Search for the cell housing the specified text and yield its [x, y] center coordinate. 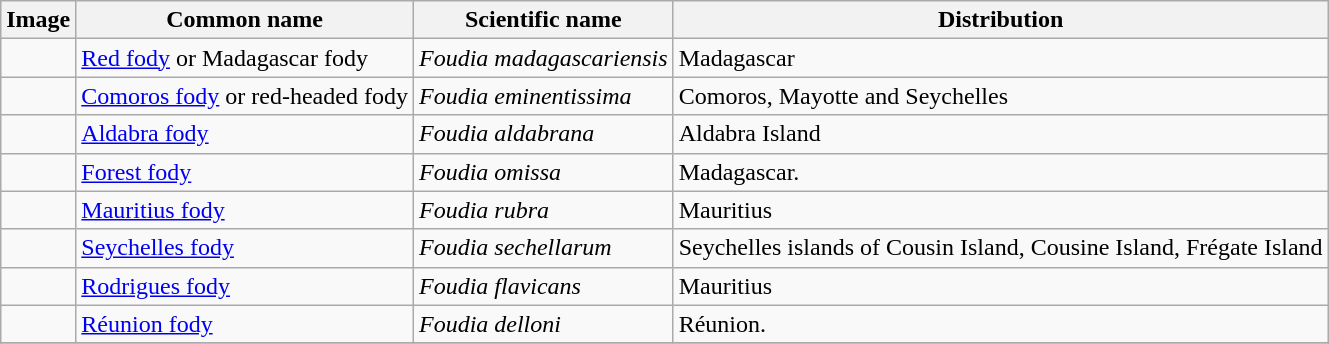
Scientific name [543, 20]
Réunion. [1000, 324]
Foudia eminentissima [543, 96]
Rodrigues fody [245, 286]
Red fody or Madagascar fody [245, 58]
Madagascar [1000, 58]
Foudia madagascariensis [543, 58]
Seychelles islands of Cousin Island, Cousine Island, Frégate Island [1000, 248]
Aldabra fody [245, 134]
Comoros, Mayotte and Seychelles [1000, 96]
Foudia sechellarum [543, 248]
Réunion fody [245, 324]
Seychelles fody [245, 248]
Foudia flavicans [543, 286]
Common name [245, 20]
Foudia aldabrana [543, 134]
Image [38, 20]
Foudia delloni [543, 324]
Mauritius fody [245, 210]
Foudia omissa [543, 172]
Distribution [1000, 20]
Aldabra Island [1000, 134]
Comoros fody or red-headed fody [245, 96]
Foudia rubra [543, 210]
Forest fody [245, 172]
Madagascar. [1000, 172]
